Search for the cell housing the specified text and yield its [X, Y] center coordinate. 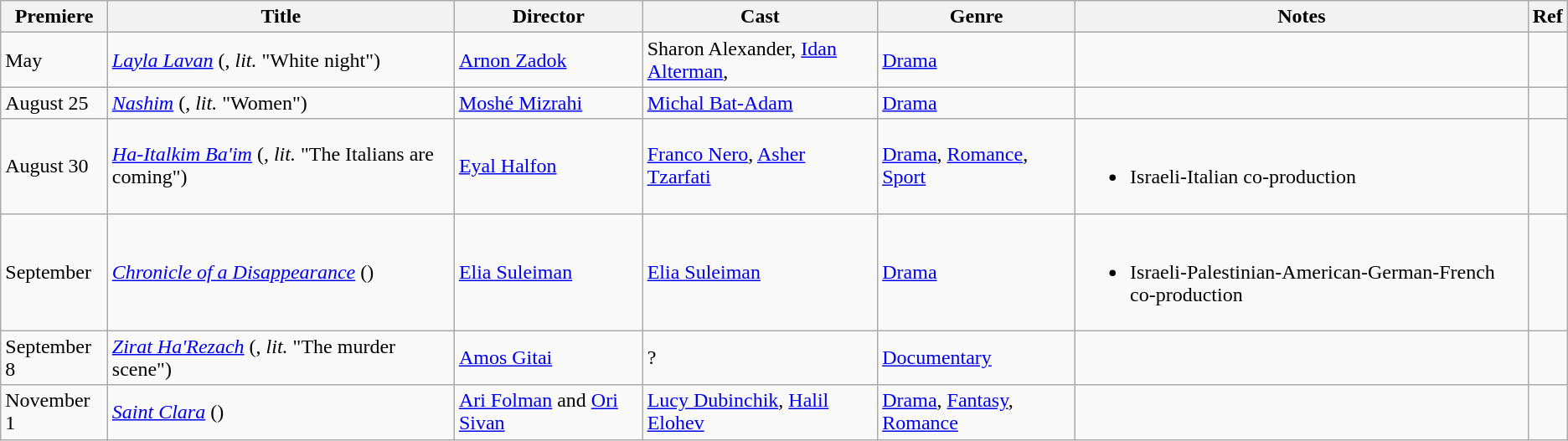
Israeli-Palestinian-American-German-French co-production [1302, 272]
Amos Gitai [548, 358]
Genre [977, 17]
September [54, 272]
August 30 [54, 166]
Israeli-Italian co-production [1302, 166]
Nashim (, lit. "Women") [281, 103]
Notes [1302, 17]
Franco Nero, Asher Tzarfati [761, 166]
Michal Bat-Adam [761, 103]
Ref [1548, 17]
November 1 [54, 412]
Zirat Ha'Rezach (, lit. "The murder scene") [281, 358]
Moshé Mizrahi [548, 103]
May [54, 60]
Saint Clara () [281, 412]
Ari Folman and Ori Sivan [548, 412]
Premiere [54, 17]
September 8 [54, 358]
August 25 [54, 103]
Drama, Romance, Sport [977, 166]
Layla Lavan (, lit. "White night") [281, 60]
Sharon Alexander, Idan Alterman, [761, 60]
Drama, Fantasy, Romance [977, 412]
? [761, 358]
Documentary [977, 358]
Title [281, 17]
Arnon Zadok [548, 60]
Lucy Dubinchik, Halil Elohev [761, 412]
Cast [761, 17]
Chronicle of a Disappearance () [281, 272]
Eyal Halfon [548, 166]
Ha-Italkim Ba'im (, lit. "The Italians are coming") [281, 166]
Director [548, 17]
